Detect which cell encompasses the target text, then output its [X, Y] center coordinate. 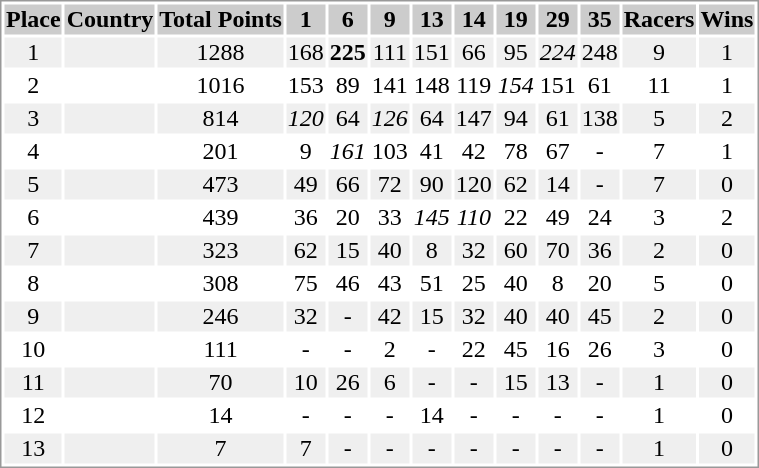
119 [474, 85]
168 [306, 53]
43 [390, 283]
224 [558, 53]
41 [432, 151]
473 [220, 185]
51 [432, 283]
148 [432, 85]
110 [474, 217]
78 [516, 151]
439 [220, 217]
12 [33, 415]
1016 [220, 85]
89 [348, 85]
248 [600, 53]
154 [516, 85]
103 [390, 151]
90 [432, 185]
94 [516, 119]
Racers [659, 19]
141 [390, 85]
1288 [220, 53]
153 [306, 85]
16 [558, 349]
95 [516, 53]
Country [110, 19]
225 [348, 53]
147 [474, 119]
126 [390, 119]
67 [558, 151]
33 [390, 217]
308 [220, 283]
138 [600, 119]
72 [390, 185]
161 [348, 151]
Place [33, 19]
60 [516, 251]
4 [33, 151]
246 [220, 317]
35 [600, 19]
Total Points [220, 19]
814 [220, 119]
24 [600, 217]
75 [306, 283]
145 [432, 217]
25 [474, 283]
323 [220, 251]
201 [220, 151]
46 [348, 283]
29 [558, 19]
19 [516, 19]
Wins [727, 19]
